Find where the given text appears and provide that cell's center as [x, y] coordinate. 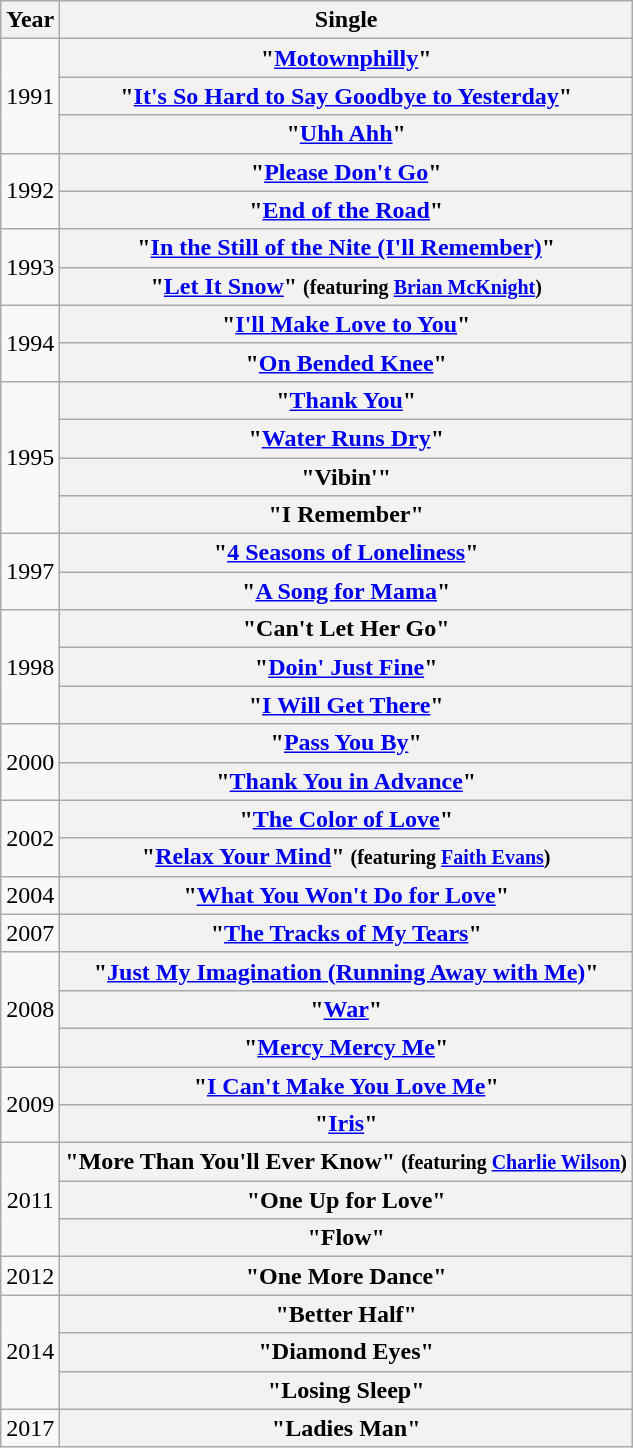
"What You Won't Do for Love" [346, 895]
"Diamond Eyes" [346, 1352]
"Let It Snow" (featuring Brian McKnight) [346, 286]
"Better Half" [346, 1314]
"Please Don't Go" [346, 172]
"Mercy Mercy Me" [346, 1047]
"Relax Your Mind" (featuring Faith Evans) [346, 857]
"Water Runs Dry" [346, 438]
"Doin' Just Fine" [346, 667]
2011 [30, 1200]
"One Up for Love" [346, 1200]
1993 [30, 267]
"A Song for Mama" [346, 591]
"Just My Imagination (Running Away with Me)" [346, 971]
"More Than You'll Ever Know" (featuring Charlie Wilson) [346, 1162]
"Thank You in Advance" [346, 781]
"Losing Sleep" [346, 1390]
2008 [30, 1009]
"Motownphilly" [346, 58]
"Can't Let Her Go" [346, 629]
2004 [30, 895]
"Flow" [346, 1238]
1995 [30, 457]
2000 [30, 762]
"Vibin'" [346, 477]
"4 Seasons of Loneliness" [346, 553]
1997 [30, 572]
1998 [30, 667]
"War" [346, 1009]
"Thank You" [346, 400]
"The Tracks of My Tears" [346, 933]
"It's So Hard to Say Goodbye to Yesterday" [346, 96]
"I Remember" [346, 515]
2014 [30, 1352]
2009 [30, 1104]
"End of the Road" [346, 210]
"On Bended Knee" [346, 362]
1992 [30, 191]
"I Can't Make You Love Me" [346, 1085]
"The Color of Love" [346, 819]
2007 [30, 933]
"Pass You By" [346, 743]
"Iris" [346, 1124]
2002 [30, 838]
1991 [30, 96]
"Ladies Man" [346, 1428]
"I Will Get There" [346, 705]
"In the Still of the Nite (I'll Remember)" [346, 248]
2012 [30, 1276]
"One More Dance" [346, 1276]
2017 [30, 1428]
1994 [30, 343]
Single [346, 20]
"I'll Make Love to You" [346, 324]
"Uhh Ahh" [346, 134]
Year [30, 20]
